Capture the cell that displays the provided text and extract its [X, Y] central coordinate. 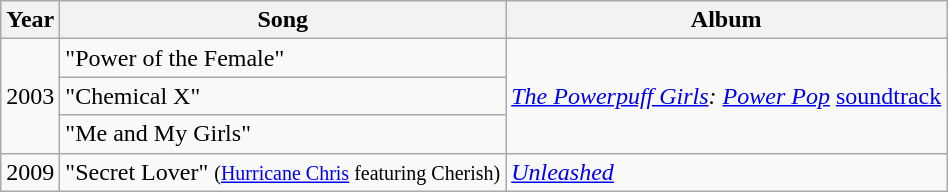
2009 [30, 172]
2003 [30, 96]
"Power of the Female" [283, 58]
The Powerpuff Girls: Power Pop soundtrack [726, 96]
"Chemical X" [283, 96]
Song [283, 20]
Year [30, 20]
"Secret Lover" (Hurricane Chris featuring Cherish) [283, 172]
"Me and My Girls" [283, 134]
Unleashed [726, 172]
Album [726, 20]
